Detect which cell encompasses the target text, then output its [x, y] center coordinate. 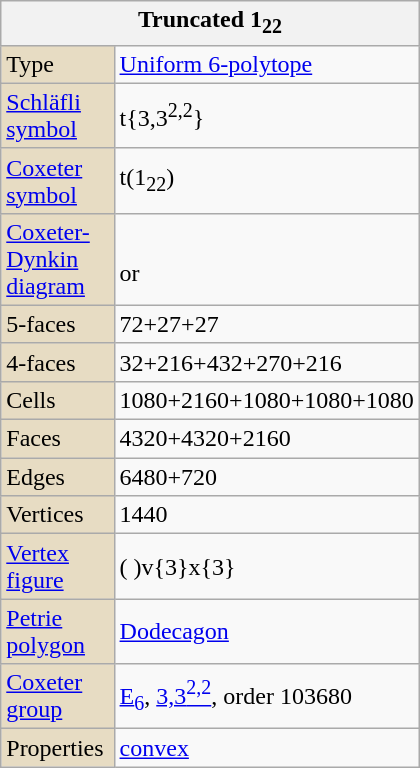
Coxeter symbol [58, 180]
1440 [266, 515]
E6, 3,32,2, order 103680 [266, 696]
1080+2160+1080+1080+1080 [266, 400]
or [266, 259]
Coxeter group [58, 696]
Edges [58, 477]
Schläfli symbol [58, 116]
Petrie polygon [58, 632]
4320+4320+2160 [266, 439]
72+27+27 [266, 324]
( )v{3}x{3} [266, 566]
convex [266, 748]
5-faces [58, 324]
Cells [58, 400]
6480+720 [266, 477]
Vertex figure [58, 566]
t{3,32,2} [266, 116]
Properties [58, 748]
Truncated 122 [210, 23]
Coxeter-Dynkin diagram [58, 259]
Faces [58, 439]
Vertices [58, 515]
Uniform 6-polytope [266, 64]
Dodecagon [266, 632]
4-faces [58, 362]
Type [58, 64]
32+216+432+270+216 [266, 362]
t(122) [266, 180]
